Detect which cell encompasses the target text, then output its [X, Y] center coordinate. 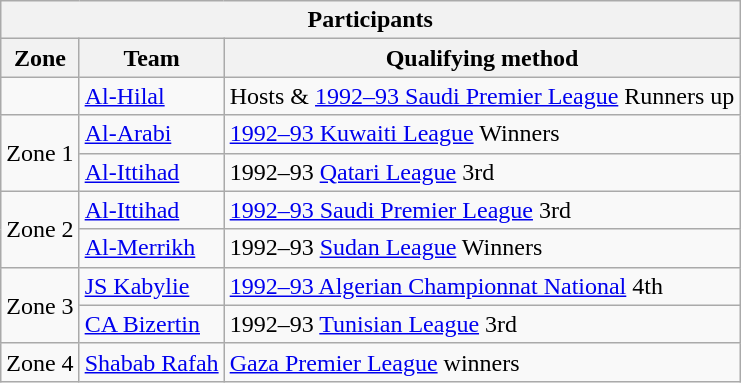
Gaza Premier League winners [482, 362]
Participants [370, 20]
JS Kabylie [152, 286]
Zone [40, 58]
Zone 4 [40, 362]
1992–93 Sudan League Winners [482, 248]
1992–93 Tunisian League 3rd [482, 324]
1992–93 Algerian Championnat National 4th [482, 286]
Zone 2 [40, 229]
Hosts & 1992–93 Saudi Premier League Runners up [482, 96]
Zone 3 [40, 305]
Al-Merrikh [152, 248]
Al-Hilal [152, 96]
Al-Arabi [152, 134]
CA Bizertin [152, 324]
1992–93 Saudi Premier League 3rd [482, 210]
1992–93 Qatari League 3rd [482, 172]
1992–93 Kuwaiti League Winners [482, 134]
Team [152, 58]
Qualifying method [482, 58]
Zone 1 [40, 153]
Shabab Rafah [152, 362]
